From the cell containing the given text, extract its center point as (X, Y) coordinate. 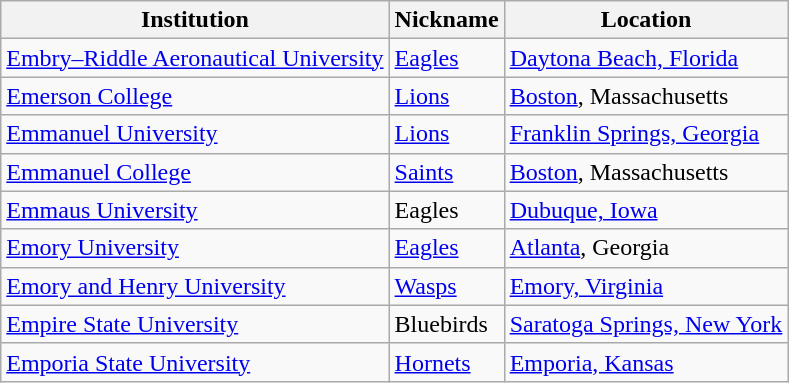
Institution (195, 20)
Emerson College (195, 96)
Wasps (446, 286)
Bluebirds (446, 324)
Emporia, Kansas (646, 362)
Emmanuel University (195, 134)
Emmaus University (195, 210)
Location (646, 20)
Atlanta, Georgia (646, 248)
Emory University (195, 248)
Hornets (446, 362)
Dubuque, Iowa (646, 210)
Empire State University (195, 324)
Nickname (446, 20)
Daytona Beach, Florida (646, 58)
Embry–Riddle Aeronautical University (195, 58)
Saratoga Springs, New York (646, 324)
Saints (446, 172)
Franklin Springs, Georgia (646, 134)
Emory, Virginia (646, 286)
Emporia State University (195, 362)
Emory and Henry University (195, 286)
Emmanuel College (195, 172)
